Return [X, Y] of the center of cell containing provided text 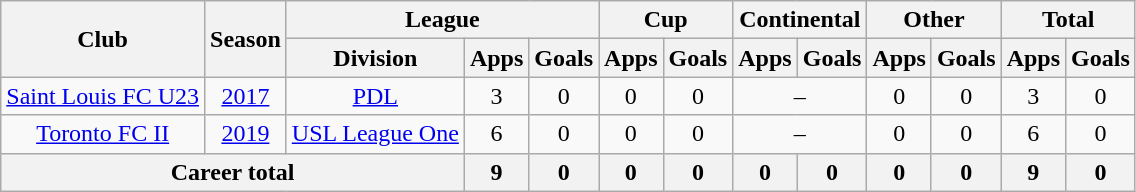
Other [934, 20]
2017 [246, 96]
Continental [800, 20]
League [442, 20]
Season [246, 39]
Saint Louis FC U23 [103, 96]
2019 [246, 134]
Club [103, 39]
Toronto FC II [103, 134]
Total [1068, 20]
Cup [666, 20]
PDL [375, 96]
USL League One [375, 134]
Career total [233, 172]
Division [375, 58]
